For the text-containing cell, return its midpoint in (x, y) coordinate format. 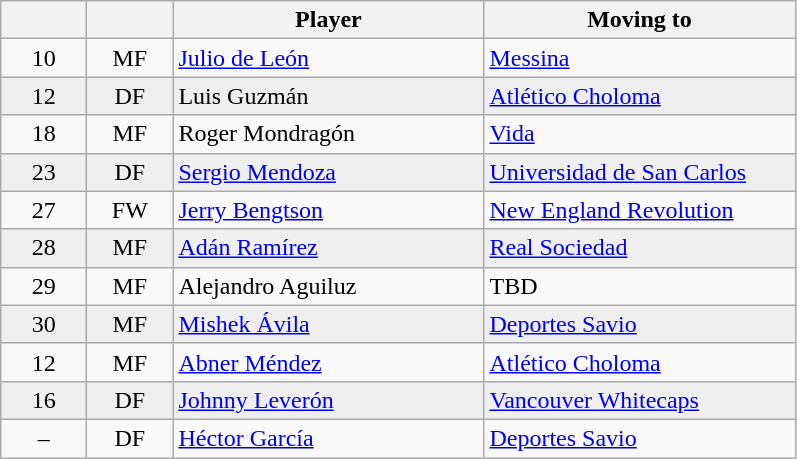
Vancouver Whitecaps (640, 400)
Luis Guzmán (328, 96)
Johnny Leverón (328, 400)
TBD (640, 286)
Roger Mondragón (328, 134)
Player (328, 20)
28 (44, 248)
FW (130, 210)
– (44, 438)
Moving to (640, 20)
Sergio Mendoza (328, 172)
Julio de León (328, 58)
Vida (640, 134)
23 (44, 172)
Abner Méndez (328, 362)
30 (44, 324)
29 (44, 286)
Real Sociedad (640, 248)
Mishek Ávila (328, 324)
Alejandro Aguiluz (328, 286)
27 (44, 210)
Universidad de San Carlos (640, 172)
Héctor García (328, 438)
Adán Ramírez (328, 248)
18 (44, 134)
10 (44, 58)
16 (44, 400)
Messina (640, 58)
Jerry Bengtson (328, 210)
New England Revolution (640, 210)
